Pinpoint the cell where the given text exists, returning its (X, Y) midpoint coordinate. 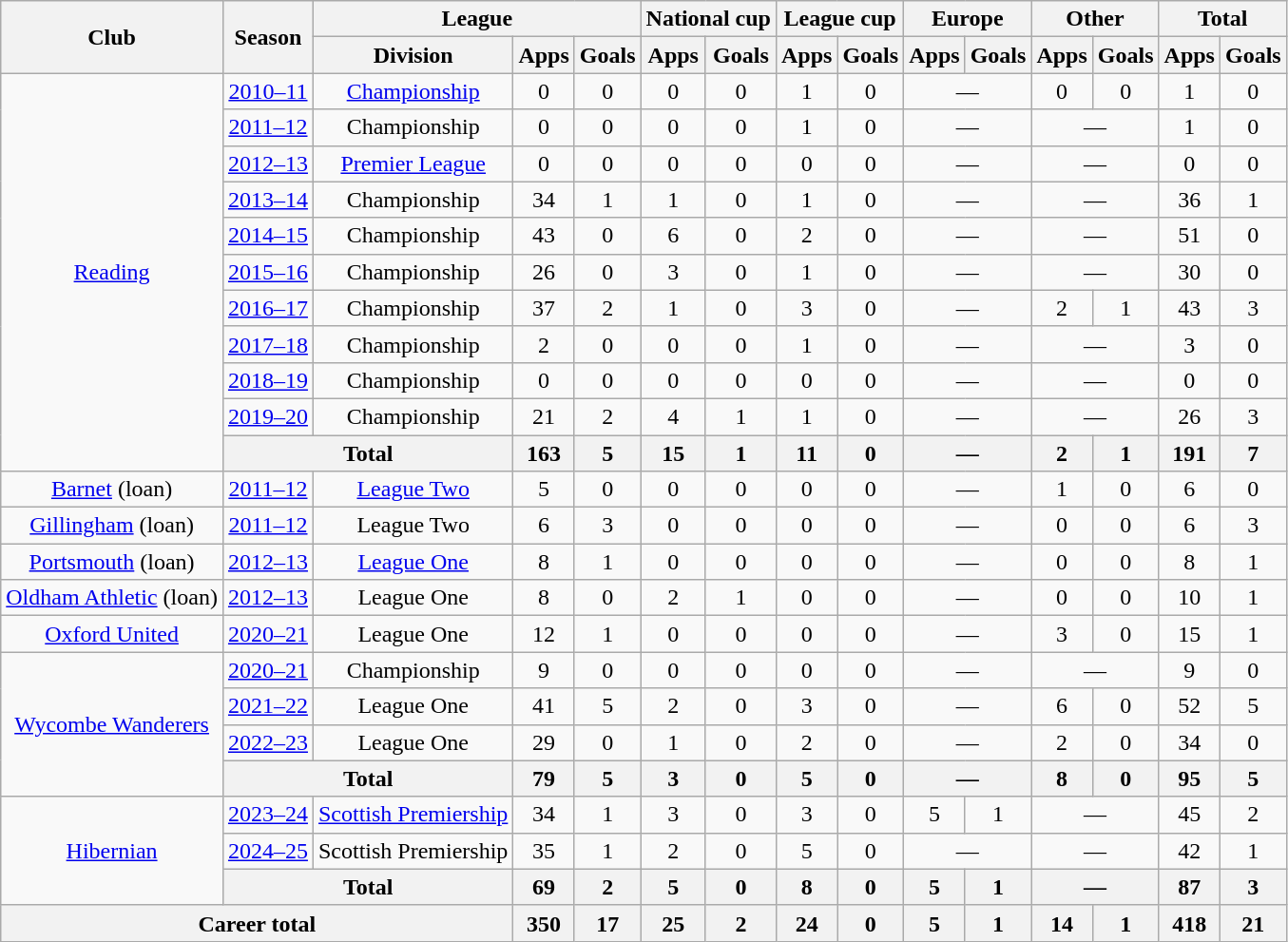
95 (1189, 779)
Season (268, 37)
Gillingham (loan) (112, 526)
Portsmouth (loan) (112, 562)
League (477, 19)
2023–24 (268, 815)
25 (673, 923)
Europe (968, 19)
2018–19 (268, 380)
41 (544, 706)
Oldham Athletic (loan) (112, 598)
30 (1189, 272)
79 (544, 779)
11 (806, 453)
35 (544, 851)
Career total (257, 923)
National cup (708, 19)
Club (112, 37)
7 (1253, 453)
163 (544, 453)
42 (1189, 851)
2021–22 (268, 706)
4 (673, 416)
2019–20 (268, 416)
191 (1189, 453)
2022–23 (268, 742)
14 (1062, 923)
2024–25 (268, 851)
29 (544, 742)
2010–11 (268, 91)
12 (544, 634)
2017–18 (268, 344)
51 (1189, 236)
Oxford United (112, 634)
Barnet (loan) (112, 490)
36 (1189, 200)
69 (544, 887)
350 (544, 923)
37 (544, 308)
45 (1189, 815)
Reading (112, 272)
Wycombe Wanderers (112, 724)
418 (1189, 923)
Premier League (413, 163)
2014–15 (268, 236)
Division (413, 55)
Other (1095, 19)
2013–14 (268, 200)
24 (806, 923)
52 (1189, 706)
17 (607, 923)
League cup (839, 19)
Hibernian (112, 851)
10 (1189, 598)
87 (1189, 887)
2016–17 (268, 308)
2015–16 (268, 272)
